Detect which cell encompasses the target text, then output its [x, y] center coordinate. 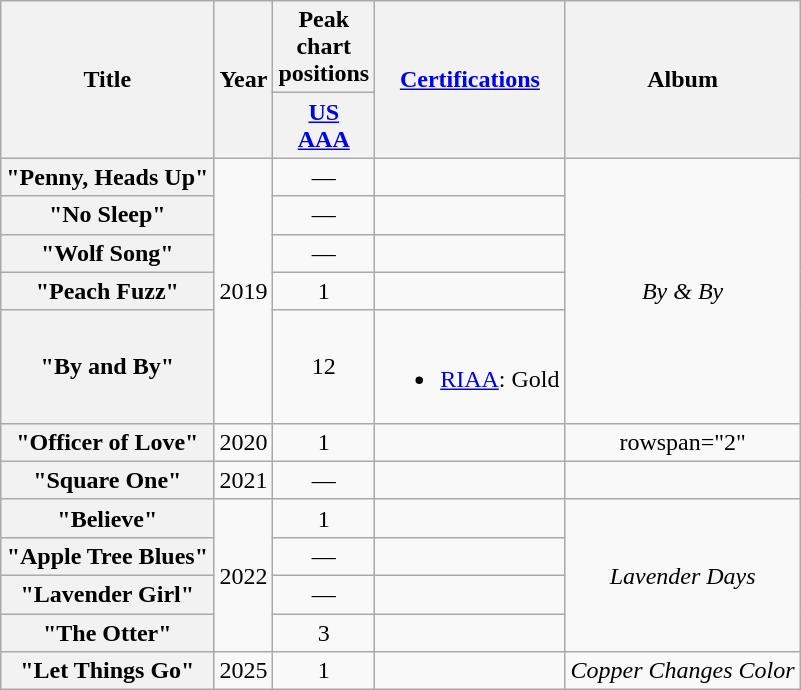
USAAA [324, 126]
"Peach Fuzz" [108, 291]
"Lavender Girl" [108, 594]
Certifications [470, 80]
2022 [244, 575]
2021 [244, 480]
"The Otter" [108, 633]
Year [244, 80]
2025 [244, 671]
Album [682, 80]
"Wolf Song" [108, 253]
"No Sleep" [108, 215]
"Believe" [108, 518]
"Penny, Heads Up" [108, 177]
"Officer of Love" [108, 442]
Copper Changes Color [682, 671]
"By and By" [108, 366]
2019 [244, 290]
3 [324, 633]
"Apple Tree Blues" [108, 556]
By & By [682, 290]
Peakchartpositions [324, 47]
Title [108, 80]
rowspan="2" [682, 442]
Lavender Days [682, 575]
RIAA: Gold [470, 366]
"Let Things Go" [108, 671]
"Square One" [108, 480]
2020 [244, 442]
12 [324, 366]
